Locate the cell with the specified text and output its [X, Y] center coordinate. 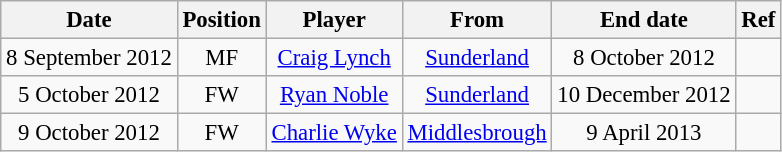
5 October 2012 [89, 95]
10 December 2012 [644, 95]
Craig Lynch [334, 58]
End date [644, 20]
Charlie Wyke [334, 133]
Ryan Noble [334, 95]
From [477, 20]
9 April 2013 [644, 133]
Middlesbrough [477, 133]
9 October 2012 [89, 133]
Player [334, 20]
Ref [758, 20]
8 September 2012 [89, 58]
8 October 2012 [644, 58]
MF [222, 58]
Position [222, 20]
Date [89, 20]
